Provide the (X, Y) coordinate of the cell's center where the given text is located.  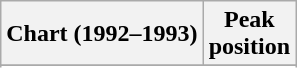
Chart (1992–1993) (102, 34)
Peakposition (249, 34)
